Capture the cell that displays the provided text and extract its (X, Y) central coordinate. 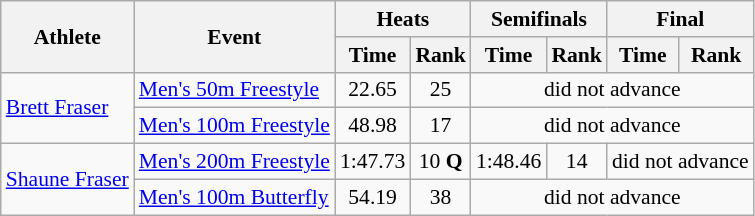
22.65 (372, 90)
Men's 100m Freestyle (234, 126)
Brett Fraser (68, 108)
Semifinals (539, 19)
Men's 50m Freestyle (234, 90)
Heats (403, 19)
Shaune Fraser (68, 180)
14 (576, 162)
Men's 100m Butterfly (234, 197)
Athlete (68, 36)
Event (234, 36)
17 (440, 126)
25 (440, 90)
1:48.46 (508, 162)
10 Q (440, 162)
Men's 200m Freestyle (234, 162)
1:47.73 (372, 162)
54.19 (372, 197)
38 (440, 197)
Final (680, 19)
48.98 (372, 126)
